Scan for the cell matching the given text and deliver its [x, y] coordinate at center. 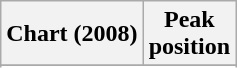
Peakposition [189, 34]
Chart (2008) [72, 34]
